Return [X, Y] of the center of cell containing provided text 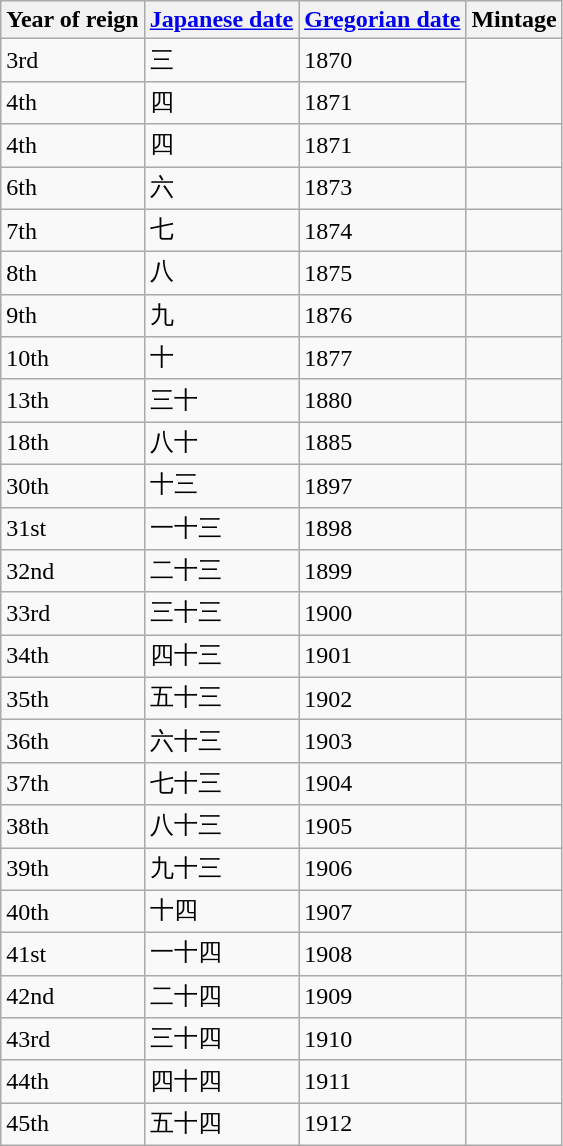
13th [72, 400]
40th [72, 912]
六 [221, 188]
三十三 [221, 614]
七十三 [221, 784]
43rd [72, 1040]
1902 [382, 698]
Japanese date [221, 20]
44th [72, 1082]
1877 [382, 358]
34th [72, 656]
1904 [382, 784]
1909 [382, 996]
36th [72, 742]
1870 [382, 60]
33rd [72, 614]
八 [221, 274]
八十三 [221, 826]
1908 [382, 954]
Mintage [514, 20]
1885 [382, 444]
38th [72, 826]
45th [72, 1124]
1912 [382, 1124]
Year of reign [72, 20]
1900 [382, 614]
1897 [382, 486]
二十三 [221, 572]
3rd [72, 60]
五十四 [221, 1124]
六十三 [221, 742]
1876 [382, 316]
1901 [382, 656]
三 [221, 60]
三十四 [221, 1040]
32nd [72, 572]
四十三 [221, 656]
41st [72, 954]
18th [72, 444]
三十 [221, 400]
1899 [382, 572]
1907 [382, 912]
10th [72, 358]
31st [72, 528]
1903 [382, 742]
十三 [221, 486]
39th [72, 870]
1911 [382, 1082]
1873 [382, 188]
一十三 [221, 528]
37th [72, 784]
1898 [382, 528]
四十四 [221, 1082]
35th [72, 698]
9th [72, 316]
一十四 [221, 954]
八十 [221, 444]
42nd [72, 996]
十 [221, 358]
1874 [382, 230]
30th [72, 486]
1880 [382, 400]
九 [221, 316]
1910 [382, 1040]
7th [72, 230]
6th [72, 188]
七 [221, 230]
五十三 [221, 698]
Gregorian date [382, 20]
二十四 [221, 996]
1905 [382, 826]
九十三 [221, 870]
十四 [221, 912]
1906 [382, 870]
1875 [382, 274]
8th [72, 274]
